Output the [x, y] coordinate of the center of the cell containing the given text.  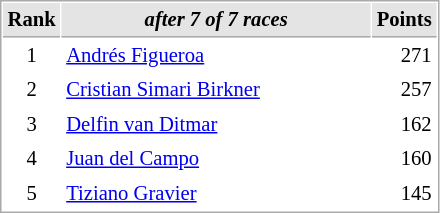
Andrés Figueroa [216, 56]
1 [32, 56]
Delfin van Ditmar [216, 124]
Tiziano Gravier [216, 194]
257 [404, 90]
5 [32, 194]
160 [404, 158]
Points [404, 20]
2 [32, 90]
162 [404, 124]
3 [32, 124]
145 [404, 194]
4 [32, 158]
after 7 of 7 races [216, 20]
Cristian Simari Birkner [216, 90]
Rank [32, 20]
271 [404, 56]
Juan del Campo [216, 158]
